Search for the cell housing the specified text and yield its (x, y) center coordinate. 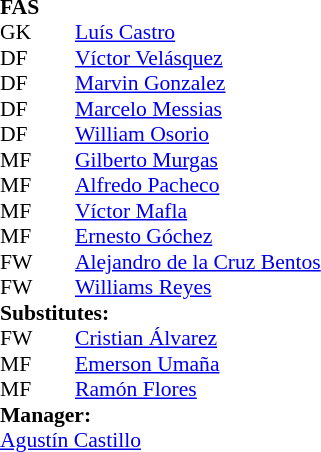
Emerson Umaña (198, 364)
Víctor Mafla (198, 211)
Ernesto Góchez (198, 237)
Substitutes: (160, 313)
Marvin Gonzalez (198, 83)
GK (19, 33)
Williams Reyes (198, 287)
William Osorio (198, 135)
Ramón Flores (198, 389)
Víctor Velásquez (198, 58)
Luís Castro (198, 33)
Gilberto Murgas (198, 160)
Alejandro de la Cruz Bentos (198, 262)
Marcelo Messias (198, 109)
Manager: (160, 415)
Cristian Álvarez (198, 339)
Alfredo Pacheco (198, 185)
